Provide the [X, Y] coordinate of the cell's center where the given text is located.  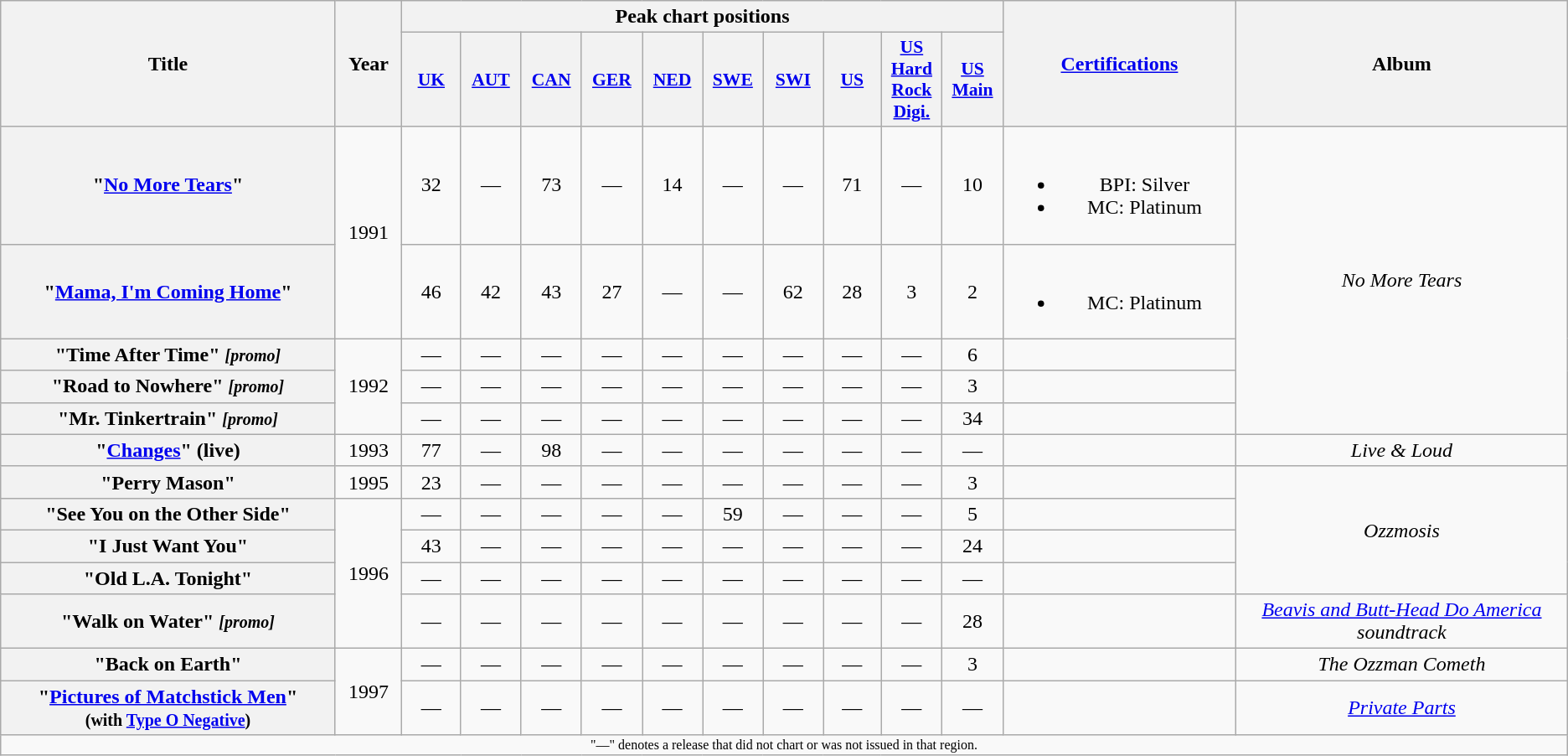
"Mr. Tinkertrain" [promo] [168, 418]
Live & Loud [1402, 450]
SWE [733, 80]
1991 [369, 233]
"Perry Mason" [168, 482]
Ozzmosis [1402, 530]
AUT [491, 80]
23 [431, 482]
NED [673, 80]
Year [369, 64]
The Ozzman Cometh [1402, 665]
6 [973, 355]
1993 [369, 450]
GER [611, 80]
10 [973, 185]
42 [491, 292]
"Road to Nowhere" [promo] [168, 386]
1995 [369, 482]
MC: Platinum [1119, 292]
"Walk on Water" [promo] [168, 622]
5 [973, 514]
Title [168, 64]
"I Just Want You" [168, 546]
"Pictures of Matchstick Men"(with Type O Negative) [168, 707]
98 [551, 450]
24 [973, 546]
1996 [369, 573]
USHard Rock Digi. [911, 80]
"Back on Earth" [168, 665]
71 [853, 185]
"Changes" (live) [168, 450]
46 [431, 292]
77 [431, 450]
"Old L.A. Tonight" [168, 577]
Beavis and Butt-Head Do America soundtrack [1402, 622]
1997 [369, 692]
Album [1402, 64]
1992 [369, 386]
62 [793, 292]
BPI: SilverMC: Platinum [1119, 185]
"No More Tears" [168, 185]
34 [973, 418]
73 [551, 185]
UK [431, 80]
59 [733, 514]
CAN [551, 80]
"Mama, I'm Coming Home" [168, 292]
Private Parts [1402, 707]
"—" denotes a release that did not chart or was not issued in that region. [784, 745]
"Time After Time" [promo] [168, 355]
27 [611, 292]
2 [973, 292]
Peak chart positions [703, 17]
32 [431, 185]
"See You on the Other Side" [168, 514]
Certifications [1119, 64]
USMain [973, 80]
SWI [793, 80]
14 [673, 185]
US [853, 80]
No More Tears [1402, 280]
